Provide the (x, y) coordinate of the cell's center where the given text is located.  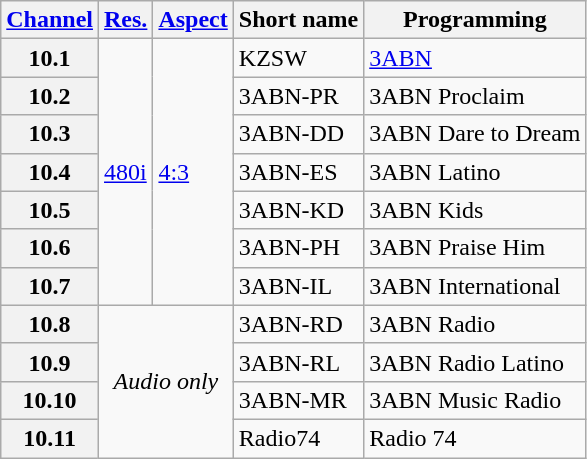
KZSW (298, 58)
Res. (126, 20)
3ABN-KD (298, 210)
3ABN-RL (298, 362)
Aspect (193, 20)
10.2 (50, 96)
3ABN-PH (298, 248)
3ABN Praise Him (475, 248)
3ABN-IL (298, 286)
3ABN Latino (475, 172)
Channel (50, 20)
3ABN Proclaim (475, 96)
10.3 (50, 134)
10.10 (50, 400)
10.9 (50, 362)
3ABN Dare to Dream (475, 134)
3ABN-RD (298, 324)
3ABN-ES (298, 172)
3ABN-PR (298, 96)
3ABN-MR (298, 400)
Radio 74 (475, 438)
3ABN Radio Latino (475, 362)
10.7 (50, 286)
3ABN (475, 58)
3ABN Radio (475, 324)
Audio only (166, 381)
10.4 (50, 172)
10.11 (50, 438)
3ABN International (475, 286)
3ABN Music Radio (475, 400)
3ABN Kids (475, 210)
4:3 (193, 172)
Programming (475, 20)
Short name (298, 20)
3ABN-DD (298, 134)
10.5 (50, 210)
10.6 (50, 248)
480i (126, 172)
10.1 (50, 58)
Radio74 (298, 438)
10.8 (50, 324)
